Return the (x, y) coordinate for the center point of the cell that contains the specified text.  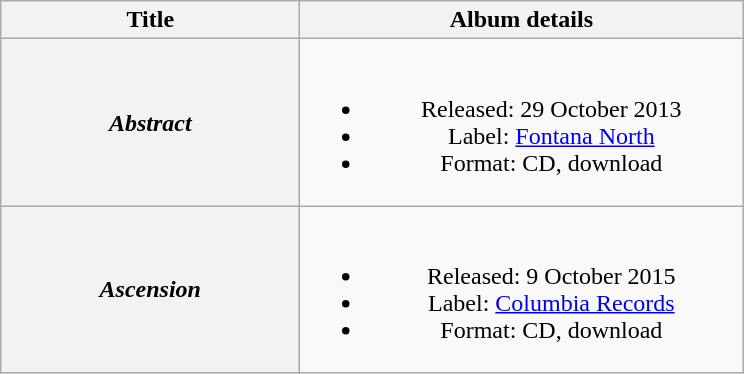
Released: 9 October 2015Label: Columbia RecordsFormat: CD, download (522, 290)
Ascension (150, 290)
Abstract (150, 122)
Released: 29 October 2013Label: Fontana NorthFormat: CD, download (522, 122)
Album details (522, 20)
Title (150, 20)
